Locate the cell with the specified text and output its [x, y] center coordinate. 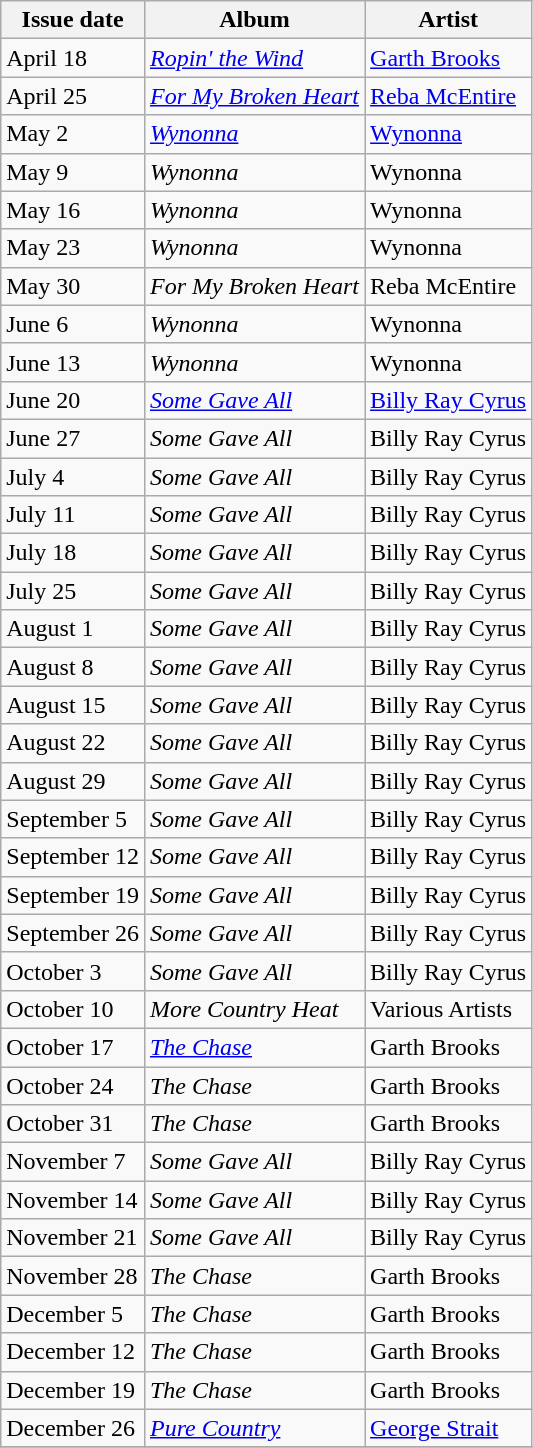
December 19 [73, 1390]
July 18 [73, 553]
July 4 [73, 477]
September 5 [73, 819]
October 3 [73, 971]
Pure Country [254, 1428]
August 15 [73, 705]
October 10 [73, 1009]
November 21 [73, 1238]
Various Artists [448, 1009]
May 23 [73, 248]
December 26 [73, 1428]
April 18 [73, 58]
November 14 [73, 1200]
December 5 [73, 1314]
August 29 [73, 781]
November 7 [73, 1162]
May 2 [73, 134]
May 30 [73, 286]
June 27 [73, 438]
October 17 [73, 1047]
April 25 [73, 96]
October 31 [73, 1124]
July 11 [73, 515]
October 24 [73, 1085]
September 26 [73, 933]
June 20 [73, 400]
August 22 [73, 743]
May 16 [73, 210]
November 28 [73, 1276]
September 12 [73, 857]
Album [254, 20]
Issue date [73, 20]
More Country Heat [254, 1009]
George Strait [448, 1428]
May 9 [73, 172]
August 8 [73, 667]
Artist [448, 20]
December 12 [73, 1352]
August 1 [73, 629]
July 25 [73, 591]
June 13 [73, 362]
September 19 [73, 895]
June 6 [73, 324]
Ropin' the Wind [254, 58]
